Locate the cell with the specified text and output its [X, Y] center coordinate. 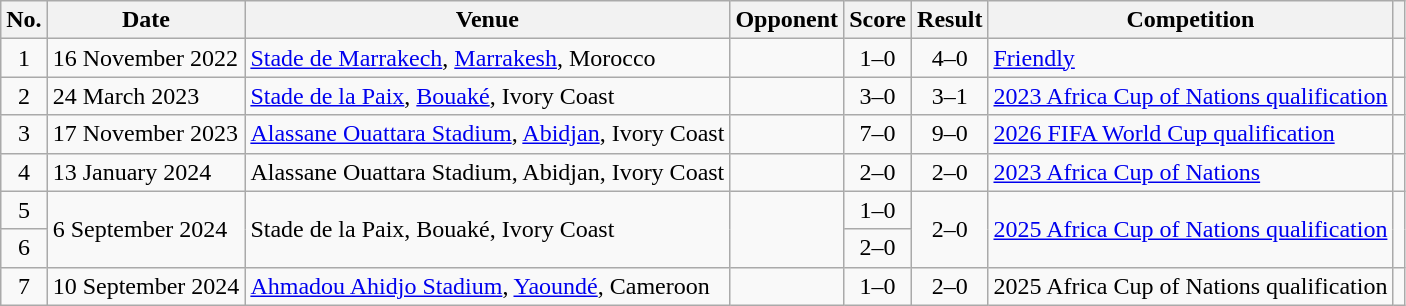
9–0 [950, 134]
Ahmadou Ahidjo Stadium, Yaoundé, Cameroon [488, 286]
Score [878, 20]
Competition [1190, 20]
10 September 2024 [146, 286]
6 [24, 248]
2023 Africa Cup of Nations [1190, 172]
3–1 [950, 96]
Opponent [787, 20]
2023 Africa Cup of Nations qualification [1190, 96]
Venue [488, 20]
Stade de Marrakech, Marrakesh, Morocco [488, 58]
6 September 2024 [146, 229]
17 November 2023 [146, 134]
4 [24, 172]
7 [24, 286]
Date [146, 20]
7–0 [878, 134]
2026 FIFA World Cup qualification [1190, 134]
3 [24, 134]
Result [950, 20]
1 [24, 58]
16 November 2022 [146, 58]
4–0 [950, 58]
2 [24, 96]
Friendly [1190, 58]
3–0 [878, 96]
13 January 2024 [146, 172]
24 March 2023 [146, 96]
5 [24, 210]
No. [24, 20]
